Determine the [X, Y] coordinate at the center of the cell enclosing the given text.  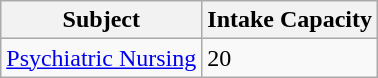
Subject [102, 20]
20 [290, 58]
Intake Capacity [290, 20]
Psychiatric Nursing [102, 58]
